Output the (x, y) coordinate of the center of the cell containing the given text.  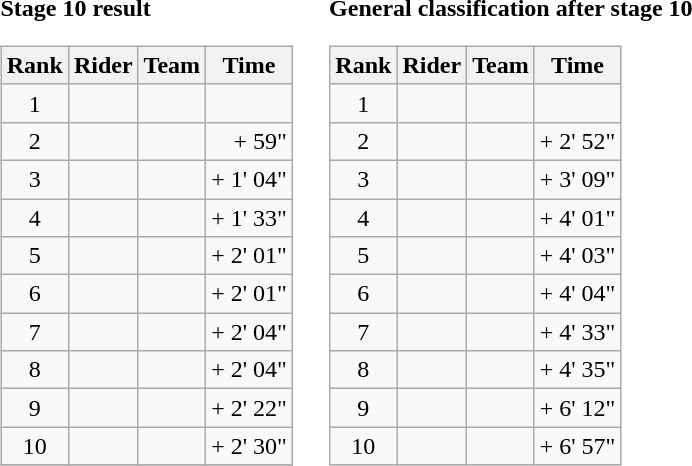
+ 4' 33" (578, 332)
+ 59" (250, 141)
+ 2' 22" (250, 408)
+ 2' 52" (578, 141)
+ 4' 35" (578, 370)
+ 4' 04" (578, 294)
+ 4' 03" (578, 256)
+ 4' 01" (578, 217)
+ 1' 33" (250, 217)
+ 3' 09" (578, 179)
+ 6' 57" (578, 446)
+ 6' 12" (578, 408)
+ 2' 30" (250, 446)
+ 1' 04" (250, 179)
